Provide the (X, Y) coordinate of the cell's center where the given text is located.  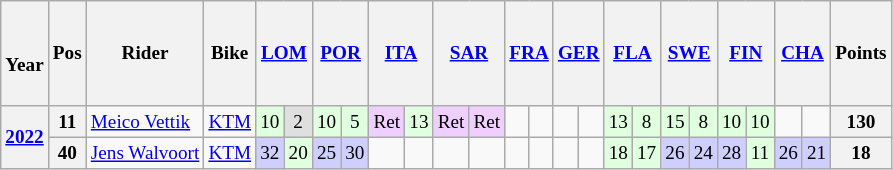
25 (326, 153)
17 (646, 153)
Pos (67, 54)
28 (731, 153)
2 (298, 122)
SWE (690, 54)
ITA (401, 54)
Year (25, 54)
20 (298, 153)
FLA (632, 54)
LOM (284, 54)
15 (675, 122)
5 (355, 122)
SAR (469, 54)
Points (861, 54)
24 (703, 153)
2022 (25, 138)
CHA (802, 54)
POR (340, 54)
FIN (746, 54)
30 (355, 153)
40 (67, 153)
Bike (230, 54)
Rider (145, 54)
Meico Vettik (145, 122)
GER (578, 54)
21 (816, 153)
FRA (530, 54)
Jens Walvoort (145, 153)
32 (270, 153)
130 (861, 122)
